Scan for the cell matching the given text and deliver its (X, Y) coordinate at center. 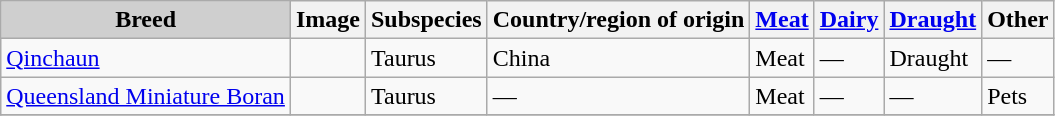
Country/region of origin (618, 20)
Breed (146, 20)
Image (328, 20)
Queensland Miniature Boran (146, 96)
Other (1018, 20)
Dairy (849, 20)
Qinchaun (146, 58)
Subspecies (426, 20)
China (618, 58)
Pets (1018, 96)
